Return [x, y] of the center of cell containing provided text 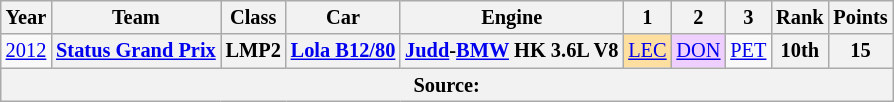
PET [748, 51]
Lola B12/80 [343, 51]
Class [254, 17]
Rank [800, 17]
Team [136, 17]
Engine [512, 17]
Status Grand Prix [136, 51]
10th [800, 51]
LMP2 [254, 51]
LEC [647, 51]
Year [26, 17]
Source: [447, 85]
DON [699, 51]
Car [343, 17]
1 [647, 17]
2012 [26, 51]
15 [861, 51]
3 [748, 17]
2 [699, 17]
Points [861, 17]
Judd-BMW HK 3.6L V8 [512, 51]
